Pinpoint the cell where the given text exists, returning its (X, Y) midpoint coordinate. 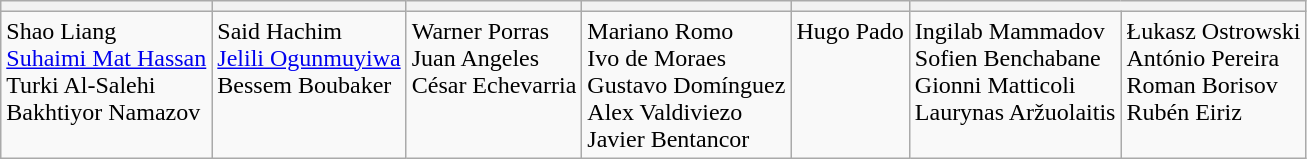
Said Hachim Jelili Ogunmuyiwa Bessem Boubaker (309, 85)
Ingilab Mammadov Sofien Benchabane Gionni Matticoli Laurynas Aržuolaitis (1015, 85)
Warner Porras Juan Angeles César Echevarria (494, 85)
Shao Liang Suhaimi Mat Hassan Turki Al-Salehi Bakhtiyor Namazov (106, 85)
Hugo Pado (850, 85)
Mariano Romo Ivo de Moraes Gustavo Domínguez Alex Valdiviezo Javier Bentancor (686, 85)
Łukasz Ostrowski António Pereira Roman Borisov Rubén Eiriz (1214, 85)
